Identify which cell holds the provided text, then report its [X, Y] central coordinate. 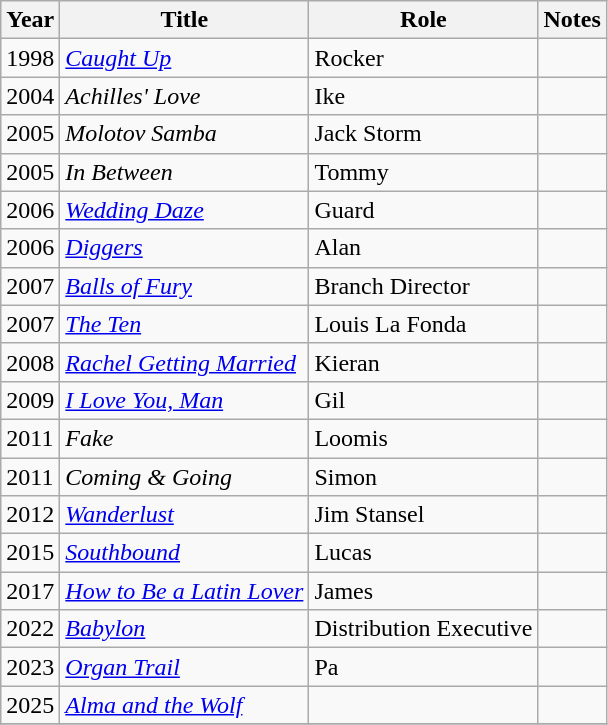
Jim Stansel [424, 515]
Ike [424, 96]
Babylon [184, 629]
Rocker [424, 58]
Title [184, 20]
Diggers [184, 248]
1998 [30, 58]
Loomis [424, 438]
The Ten [184, 324]
2015 [30, 553]
In Between [184, 172]
Jack Storm [424, 134]
2004 [30, 96]
Alan [424, 248]
2022 [30, 629]
Coming & Going [184, 477]
Wanderlust [184, 515]
Caught Up [184, 58]
I Love You, Man [184, 400]
Kieran [424, 362]
Pa [424, 667]
Guard [424, 210]
2017 [30, 591]
Branch Director [424, 286]
2025 [30, 705]
Lucas [424, 553]
Wedding Daze [184, 210]
Tommy [424, 172]
Gil [424, 400]
2008 [30, 362]
2009 [30, 400]
Alma and the Wolf [184, 705]
2023 [30, 667]
Organ Trail [184, 667]
Achilles' Love [184, 96]
Fake [184, 438]
Notes [572, 20]
Balls of Fury [184, 286]
Year [30, 20]
Southbound [184, 553]
2012 [30, 515]
Molotov Samba [184, 134]
Rachel Getting Married [184, 362]
Louis La Fonda [424, 324]
James [424, 591]
Role [424, 20]
Simon [424, 477]
How to Be a Latin Lover [184, 591]
Distribution Executive [424, 629]
